Determine the [X, Y] coordinate at the center of the cell enclosing the given text.  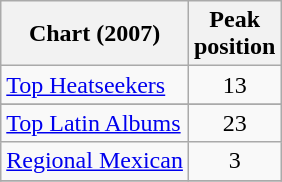
Chart (2007) [95, 34]
13 [234, 85]
Peakposition [234, 34]
Top Heatseekers [95, 85]
3 [234, 161]
Top Latin Albums [95, 123]
Regional Mexican [95, 161]
23 [234, 123]
